Identify which cell holds the provided text, then report its [x, y] central coordinate. 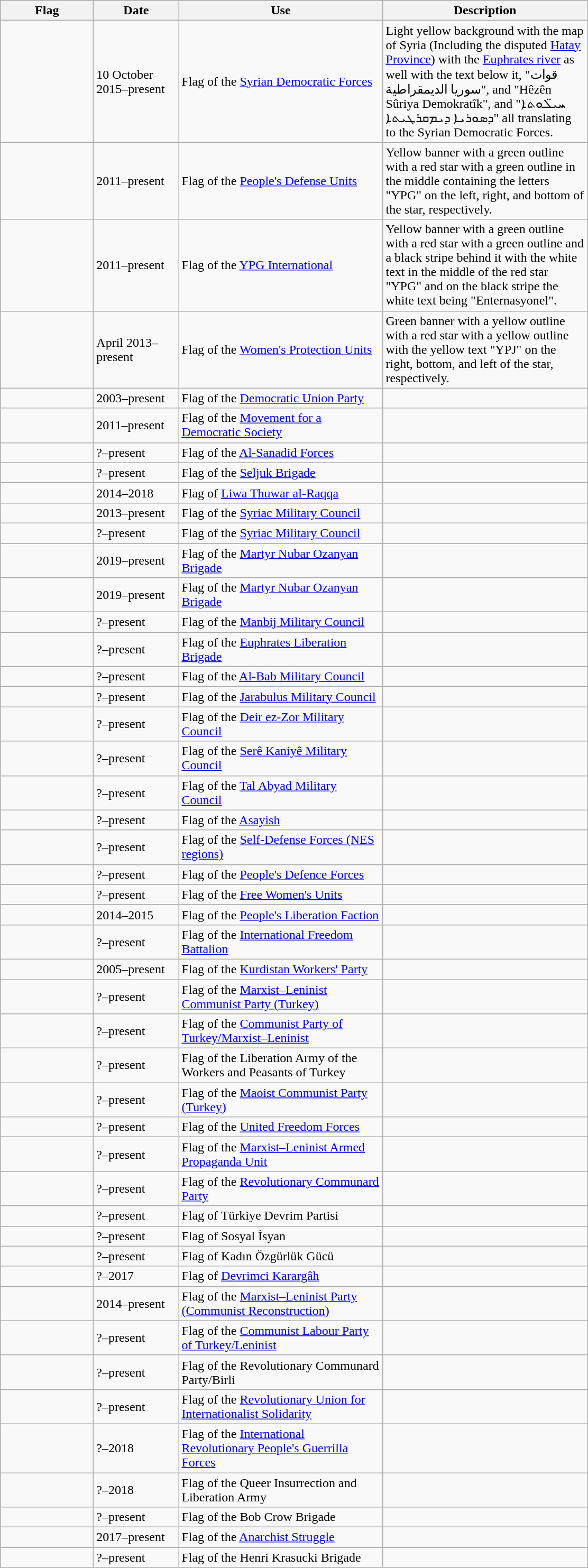
Flag of Kadın Özgürlük Gücü [281, 1256]
Flag of the Women's Protection Units [281, 349]
Flag of the Queer Insurrection and Liberation Army [281, 1490]
Flag of the YPG International [281, 265]
Flag of Liwa Thuwar al-Raqqa [281, 493]
Flag [47, 11]
Flag of the Revolutionary Union for Internationalist Solidarity [281, 1406]
Flag of the Euphrates Liberation Brigade [281, 649]
Flag of the Bob Crow Brigade [281, 1517]
2003–present [136, 398]
Flag of the Revolutionary Communard Party/Birli [281, 1372]
Flag of the Democratic Union Party [281, 398]
Flag of the Jarabulus Military Council [281, 697]
2014–2018 [136, 493]
Flag of the International Freedom Battalion [281, 942]
Flag of the Marxist–Leninist Communist Party (Turkey) [281, 996]
Flag of the United Freedom Forces [281, 1127]
Flag of the People's Defense Units [281, 181]
Flag of the Anarchist Struggle [281, 1537]
Flag of the Marxist–Leninist Armed Propaganda Unit [281, 1155]
Use [281, 11]
Flag of the People's Liberation Faction [281, 915]
Flag of the Self-Defense Forces (NES regions) [281, 847]
Flag of the Communist Labour Party of Turkey/Leninist [281, 1338]
Flag of the Kurdistan Workers' Party [281, 969]
Date [136, 11]
2014–present [136, 1304]
April 2013–present [136, 349]
2013–present [136, 513]
2014–2015 [136, 915]
Description [485, 11]
Flag of the Asayish [281, 820]
Flag of the Communist Party of Turkey/Marxist–Leninist [281, 1031]
Flag of the Al-Bab Military Council [281, 677]
2005–present [136, 969]
Flag of Türkiye Devrim Partisi [281, 1216]
Flag of Devrimci Karargâh [281, 1276]
10 October 2015–present [136, 81]
Flag of the Maoist Communist Party (Turkey) [281, 1100]
Flag of the Movement for a Democratic Society [281, 425]
Flag of the Manbij Military Council [281, 622]
Flag of the Free Women's Units [281, 894]
Flag of the Liberation Army of the Workers and Peasants of Turkey [281, 1066]
Flag of the Henri Krasucki Brigade [281, 1557]
Flag of the Revolutionary Communard Party [281, 1188]
Flag of the Tal Abyad Military Council [281, 793]
Flag of Sosyal İsyan [281, 1236]
Flag of the Syrian Democratic Forces [281, 81]
Flag of the International Revolutionary People's Guerrilla Forces [281, 1448]
Flag of the People's Defence Forces [281, 874]
Flag of the Al-Sanadid Forces [281, 453]
Flag of the Deir ez-Zor Military Council [281, 724]
Flag of the Seljuk Brigade [281, 473]
2017–present [136, 1537]
Flag of the Marxist–Leninist Party (Communist Reconstruction) [281, 1304]
?–2017 [136, 1276]
Flag of the Serê Kaniyê Military Council [281, 758]
